Pinpoint the cell where the given text exists, returning its (x, y) midpoint coordinate. 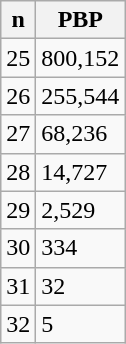
68,236 (80, 134)
25 (18, 58)
26 (18, 96)
28 (18, 172)
334 (80, 248)
5 (80, 324)
2,529 (80, 210)
30 (18, 248)
31 (18, 286)
n (18, 20)
255,544 (80, 96)
800,152 (80, 58)
27 (18, 134)
29 (18, 210)
PBP (80, 20)
14,727 (80, 172)
